Extract the [x, y] coordinate from the center of the cell holding the provided text.  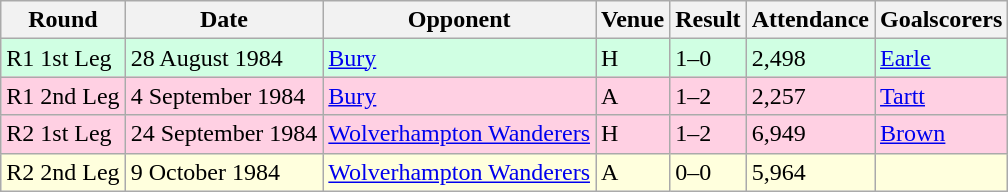
R1 1st Leg [63, 58]
28 August 1984 [224, 58]
4 September 1984 [224, 96]
R2 1st Leg [63, 134]
24 September 1984 [224, 134]
Brown [940, 134]
Opponent [460, 20]
Result [708, 20]
6,949 [810, 134]
R1 2nd Leg [63, 96]
Tartt [940, 96]
9 October 1984 [224, 172]
1–0 [708, 58]
Attendance [810, 20]
R2 2nd Leg [63, 172]
Round [63, 20]
Goalscorers [940, 20]
0–0 [708, 172]
Venue [633, 20]
2,257 [810, 96]
5,964 [810, 172]
Earle [940, 58]
Date [224, 20]
2,498 [810, 58]
